Output the (X, Y) coordinate of the center of the cell containing the given text.  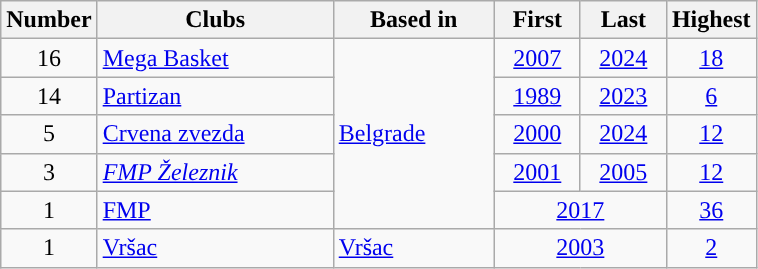
18 (711, 58)
14 (49, 96)
FMP (215, 210)
Based in (414, 20)
Partizan (215, 96)
Highest (711, 20)
36 (711, 210)
1989 (537, 96)
2017 (580, 210)
Last (623, 20)
3 (49, 172)
2001 (537, 172)
2000 (537, 134)
Mega Basket (215, 58)
16 (49, 58)
Clubs (215, 20)
FMP Železnik (215, 172)
6 (711, 96)
Crvena zvezda (215, 134)
Belgrade (414, 134)
2003 (580, 248)
2023 (623, 96)
2007 (537, 58)
2005 (623, 172)
5 (49, 134)
Number (49, 20)
First (537, 20)
2 (711, 248)
